Output the (x, y) coordinate of the center of the cell containing the given text.  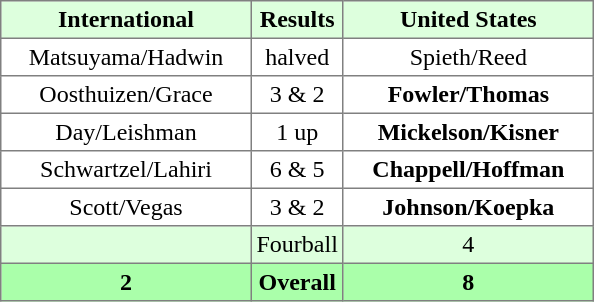
Chappell/Hoffman (468, 170)
Day/Leishman (126, 132)
Spieth/Reed (468, 57)
Johnson/Koepka (468, 207)
2 (126, 282)
Mickelson/Kisner (468, 132)
4 (468, 245)
1 up (297, 132)
Scott/Vegas (126, 207)
6 & 5 (297, 170)
8 (468, 282)
Schwartzel/Lahiri (126, 170)
Overall (297, 282)
halved (297, 57)
United States (468, 20)
International (126, 20)
Results (297, 20)
Matsuyama/Hadwin (126, 57)
Oosthuizen/Grace (126, 95)
Fourball (297, 245)
Fowler/Thomas (468, 95)
